Locate the cell with the specified text and output its [x, y] center coordinate. 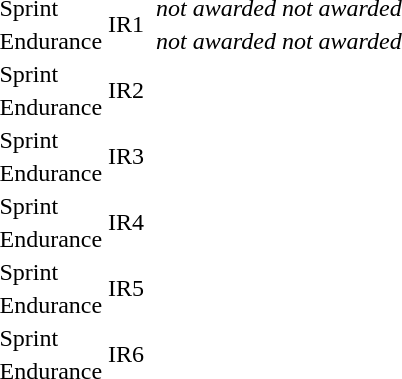
IR4 [126, 222]
not awarded [216, 41]
IR2 [126, 90]
IR3 [126, 156]
IR5 [126, 288]
